Locate the cell with the specified text and output its [x, y] center coordinate. 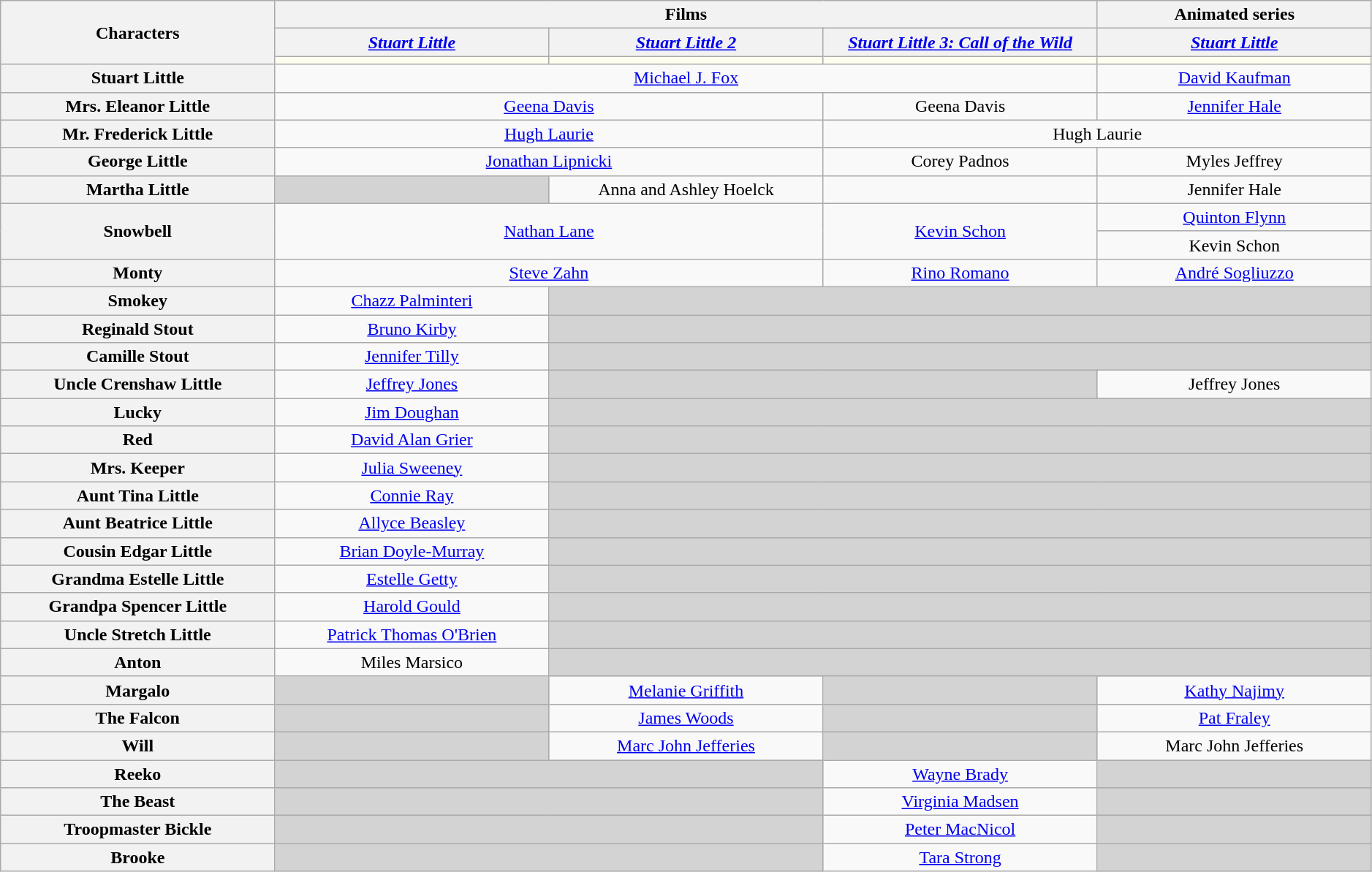
Peter MacNicol [960, 830]
Mr. Frederick Little [137, 134]
Michael J. Fox [686, 78]
Brooke [137, 857]
George Little [137, 162]
Kathy Najimy [1234, 690]
Quinton Flynn [1234, 217]
Julia Sweeney [412, 468]
Camille Stout [137, 357]
Martha Little [137, 189]
Uncle Stretch Little [137, 634]
Stuart Little 2 [686, 42]
David Alan Grier [412, 440]
James Woods [686, 718]
Connie Ray [412, 496]
Patrick Thomas O'Brien [412, 634]
Snowbell [137, 231]
Reeko [137, 774]
Jonathan Lipnicki [549, 162]
Aunt Beatrice Little [137, 523]
Bruno Kirby [412, 328]
Aunt Tina Little [137, 496]
Pat Fraley [1234, 718]
Melanie Griffith [686, 690]
Miles Marsico [412, 662]
Will [137, 746]
Tara Strong [960, 857]
Uncle Crenshaw Little [137, 384]
The Beast [137, 802]
Nathan Lane [549, 231]
Cousin Edgar Little [137, 551]
Harold Gould [412, 607]
Jennifer Tilly [412, 357]
Chazz Palminteri [412, 300]
Grandpa Spencer Little [137, 607]
Wayne Brady [960, 774]
André Sogliuzzo [1234, 273]
Monty [137, 273]
Lucky [137, 412]
Steve Zahn [549, 273]
Animated series [1234, 15]
Virginia Madsen [960, 802]
Rino Romano [960, 273]
Brian Doyle-Murray [412, 551]
Jim Doughan [412, 412]
Margalo [137, 690]
David Kaufman [1234, 78]
Anton [137, 662]
Corey Padnos [960, 162]
Reginald Stout [137, 328]
Myles Jeffrey [1234, 162]
Estelle Getty [412, 579]
Films [686, 15]
Mrs. Keeper [137, 468]
Allyce Beasley [412, 523]
Troopmaster Bickle [137, 830]
Smokey [137, 300]
Anna and Ashley Hoelck [686, 189]
Stuart Little 3: Call of the Wild [960, 42]
Red [137, 440]
The Falcon [137, 718]
Mrs. Eleanor Little [137, 106]
Characters [137, 32]
Grandma Estelle Little [137, 579]
